Detect which cell encompasses the target text, then output its (X, Y) center coordinate. 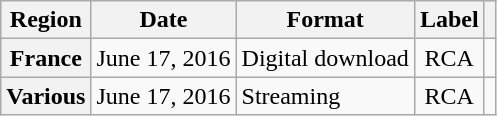
Date (164, 20)
Streaming (325, 96)
Label (449, 20)
France (46, 58)
Format (325, 20)
Digital download (325, 58)
Region (46, 20)
Various (46, 96)
